Extract the [X, Y] coordinate from the center of the cell holding the provided text.  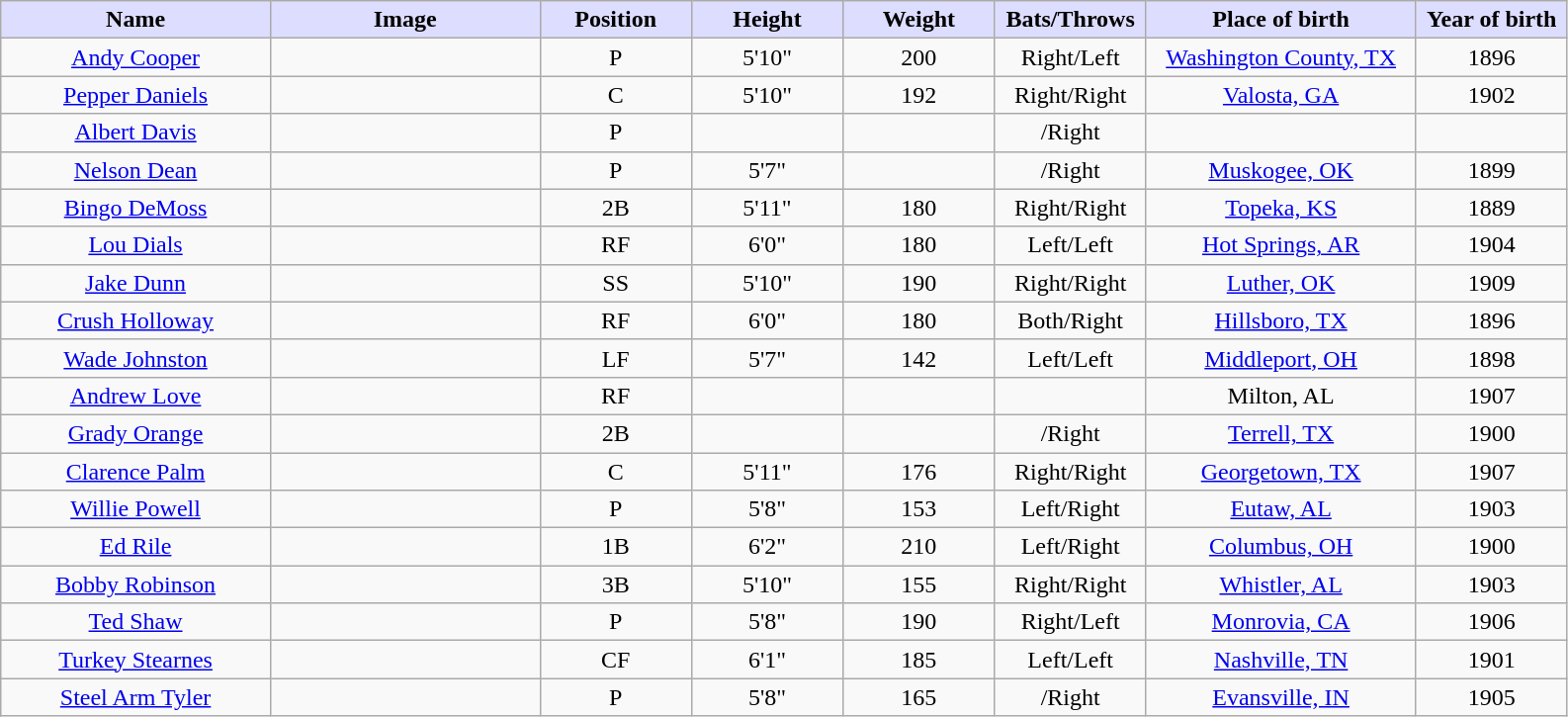
165 [919, 697]
Weight [919, 20]
Lou Dials [136, 245]
Bats/Throws [1070, 20]
Topeka, KS [1281, 208]
Grady Orange [136, 433]
142 [919, 358]
Monrovia, CA [1281, 622]
Jake Dunn [136, 283]
Terrell, TX [1281, 433]
Muskogee, OK [1281, 170]
176 [919, 472]
Washington County, TX [1281, 57]
6'1" [767, 660]
Height [767, 20]
Andrew Love [136, 396]
Bingo DeMoss [136, 208]
1902 [1491, 95]
Image [405, 20]
Luther, OK [1281, 283]
Nelson Dean [136, 170]
Albert Davis [136, 133]
1906 [1491, 622]
1B [615, 547]
Ted Shaw [136, 622]
Eutaw, AL [1281, 509]
Middleport, OH [1281, 358]
Milton, AL [1281, 396]
Bobby Robinson [136, 584]
Whistler, AL [1281, 584]
Hillsboro, TX [1281, 320]
185 [919, 660]
1889 [1491, 208]
Evansville, IN [1281, 697]
Position [615, 20]
Crush Holloway [136, 320]
Place of birth [1281, 20]
155 [919, 584]
153 [919, 509]
200 [919, 57]
Pepper Daniels [136, 95]
3B [615, 584]
Andy Cooper [136, 57]
192 [919, 95]
Hot Springs, AR [1281, 245]
1909 [1491, 283]
Both/Right [1070, 320]
Year of birth [1491, 20]
Willie Powell [136, 509]
1899 [1491, 170]
Name [136, 20]
Steel Arm Tyler [136, 697]
LF [615, 358]
Columbus, OH [1281, 547]
CF [615, 660]
Georgetown, TX [1281, 472]
1901 [1491, 660]
SS [615, 283]
Wade Johnston [136, 358]
Turkey Stearnes [136, 660]
1904 [1491, 245]
210 [919, 547]
Valosta, GA [1281, 95]
1905 [1491, 697]
Nashville, TN [1281, 660]
Clarence Palm [136, 472]
Ed Rile [136, 547]
1898 [1491, 358]
6'2" [767, 547]
